Output the [x, y] coordinate of the center of the cell containing the given text.  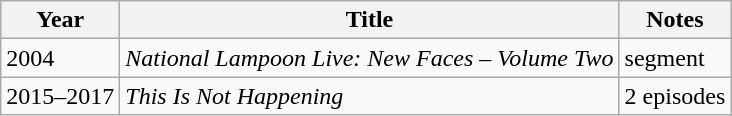
2 episodes [675, 96]
Year [60, 20]
2004 [60, 58]
Notes [675, 20]
This Is Not Happening [370, 96]
Title [370, 20]
National Lampoon Live: New Faces – Volume Two [370, 58]
segment [675, 58]
2015–2017 [60, 96]
